Determine the (x, y) coordinate at the center of the cell enclosing the given text.  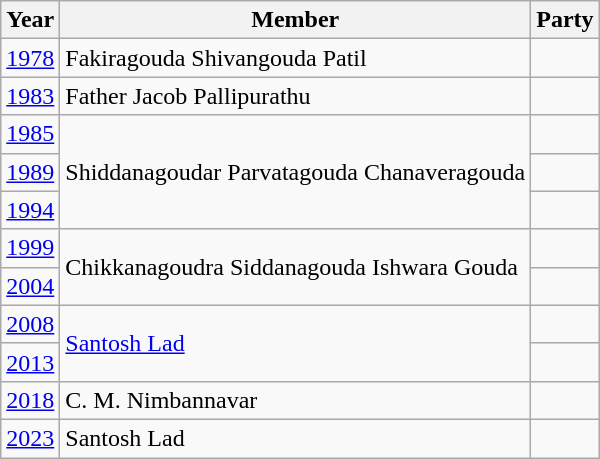
Member (296, 20)
2018 (30, 400)
2008 (30, 324)
Father Jacob Pallipurathu (296, 96)
1999 (30, 248)
2023 (30, 438)
1978 (30, 58)
C. M. Nimbannavar (296, 400)
Chikkanagoudra Siddanagouda Ishwara Gouda (296, 267)
Fakiragouda Shivangouda Patil (296, 58)
2013 (30, 362)
1985 (30, 134)
Year (30, 20)
2004 (30, 286)
1983 (30, 96)
Shiddanagoudar Parvatagouda Chanaveragouda (296, 172)
1994 (30, 210)
1989 (30, 172)
Party (565, 20)
